Extract the [x, y] coordinate from the center of the cell holding the provided text.  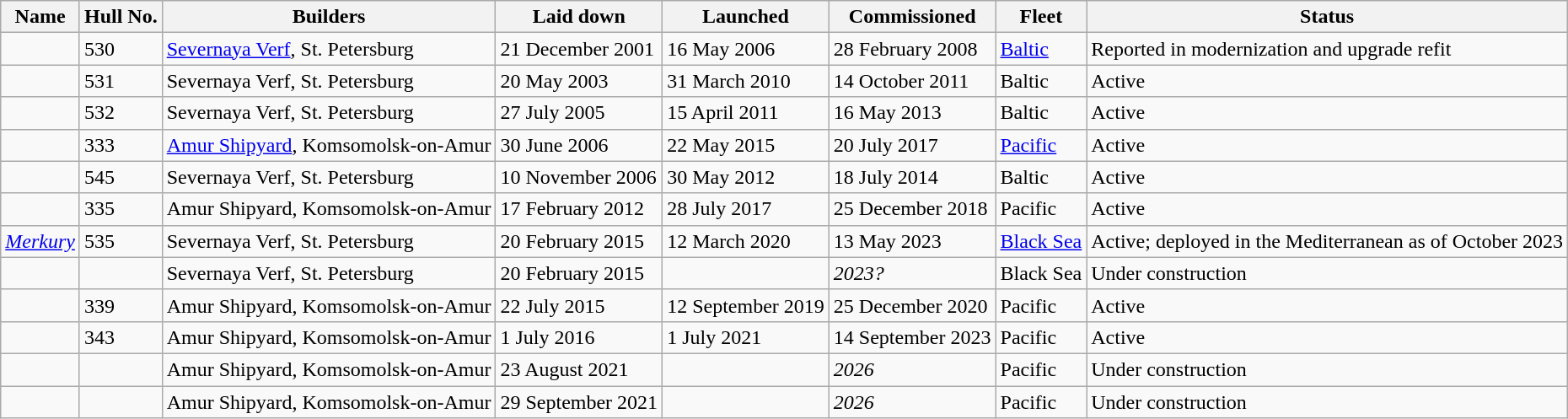
Hull No. [121, 17]
Merkury [40, 241]
535 [121, 241]
530 [121, 49]
2023? [912, 273]
1 July 2016 [579, 337]
Launched [746, 17]
Active; deployed in the Mediterranean as of October 2023 [1327, 241]
30 June 2006 [579, 145]
Status [1327, 17]
14 September 2023 [912, 337]
343 [121, 337]
545 [121, 177]
25 December 2020 [912, 305]
10 November 2006 [579, 177]
1 July 2021 [746, 337]
22 May 2015 [746, 145]
28 July 2017 [746, 209]
28 February 2008 [912, 49]
Builders [329, 17]
Reported in modernization and upgrade refit [1327, 49]
27 July 2005 [579, 113]
14 October 2011 [912, 81]
17 February 2012 [579, 209]
532 [121, 113]
12 March 2020 [746, 241]
13 May 2023 [912, 241]
25 December 2018 [912, 209]
31 March 2010 [746, 81]
23 August 2021 [579, 369]
335 [121, 209]
Commissioned [912, 17]
16 May 2006 [746, 49]
333 [121, 145]
339 [121, 305]
20 May 2003 [579, 81]
15 April 2011 [746, 113]
30 May 2012 [746, 177]
29 September 2021 [579, 402]
Laid down [579, 17]
20 July 2017 [912, 145]
531 [121, 81]
21 December 2001 [579, 49]
18 July 2014 [912, 177]
16 May 2013 [912, 113]
12 September 2019 [746, 305]
Fleet [1041, 17]
Name [40, 17]
22 July 2015 [579, 305]
